For the text-containing cell, return its midpoint in [x, y] coordinate format. 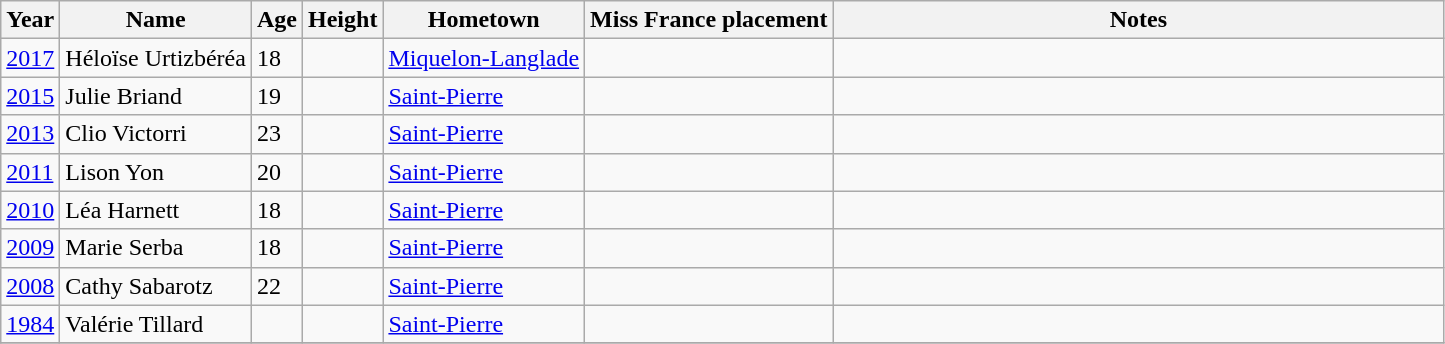
Julie Briand [156, 96]
Height [343, 20]
Hometown [484, 20]
Lison Yon [156, 172]
Léa Harnett [156, 210]
2010 [30, 210]
1984 [30, 324]
2008 [30, 286]
Miss France placement [709, 20]
22 [276, 286]
Clio Victorri [156, 134]
2009 [30, 248]
2011 [30, 172]
23 [276, 134]
20 [276, 172]
Héloïse Urtizbéréa [156, 58]
Year [30, 20]
Notes [1138, 20]
Age [276, 20]
Miquelon-Langlade [484, 58]
19 [276, 96]
Name [156, 20]
Valérie Tillard [156, 324]
2015 [30, 96]
Cathy Sabarotz [156, 286]
2017 [30, 58]
Marie Serba [156, 248]
2013 [30, 134]
